Search for the cell housing the specified text and yield its [X, Y] center coordinate. 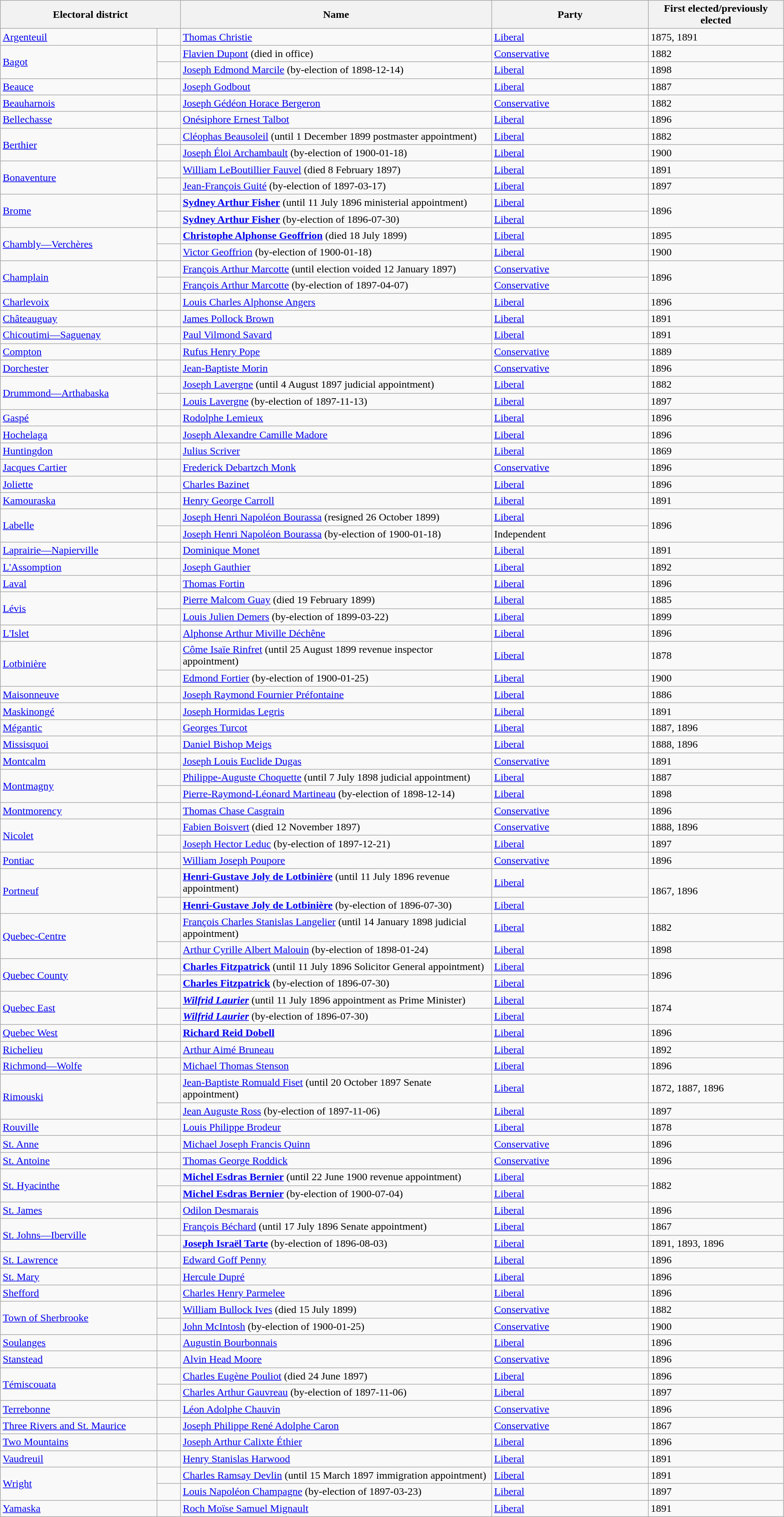
Lévis [79, 608]
Témiscouata [79, 1384]
Paul Vilmond Savard [336, 335]
Hochelaga [79, 434]
Louis Charles Alphonse Angers [336, 302]
Soulanges [79, 1343]
St. Anne [79, 1144]
Compton [79, 352]
Charles Bazinet [336, 484]
Louis Napoléon Champagne (by-election of 1897-03-23) [336, 1492]
1874 [716, 1008]
Pontiac [79, 860]
St. Mary [79, 1276]
Sydney Arthur Fisher (by-election of 1896-07-30) [336, 219]
Edward Goff Penny [336, 1260]
Drummond—Arthabaska [79, 393]
Roch Moïse Samuel Mignault [336, 1508]
1887, 1896 [716, 728]
William Joseph Poupore [336, 860]
Alphonse Arthur Miville Déchêne [336, 633]
Michel Esdras Bernier (until 22 June 1900 revenue appointment) [336, 1177]
1889 [716, 352]
Rufus Henry Pope [336, 352]
Edmond Fortier (by-election of 1900-01-25) [336, 678]
1886 [716, 695]
Lotbinière [79, 664]
St. James [79, 1210]
Richard Reid Dobell [336, 1033]
Joseph Henri Napoléon Bourassa (resigned 26 October 1899) [336, 517]
Jean-Baptiste Romuald Fiset (until 20 October 1897 Senate appointment) [336, 1089]
Daniel Bishop Meigs [336, 744]
Joseph Alexandre Camille Madore [336, 434]
Shefford [79, 1293]
Independent [570, 534]
Côme Isaïe Rinfret (until 25 August 1899 revenue inspector appointment) [336, 655]
Frederick Debartzch Monk [336, 467]
Huntingdon [79, 451]
Gaspé [79, 418]
Wilfrid Laurier (until 11 July 1896 appointment as Prime Minister) [336, 1000]
Joseph Gauthier [336, 567]
Montmagny [79, 786]
Richelieu [79, 1049]
Henri-Gustave Joly de Lotbinière (by-election of 1896-07-30) [336, 905]
John McIntosh (by-election of 1900-01-25) [336, 1326]
Quebec West [79, 1033]
Henry Stanislas Harwood [336, 1459]
Argenteuil [79, 37]
Town of Sherbrooke [79, 1318]
Philippe-Auguste Choquette (until 7 July 1898 judicial appointment) [336, 778]
Montmorency [79, 811]
Jean Auguste Ross (by-election of 1897-11-06) [336, 1111]
Electoral district [90, 15]
1867, 1896 [716, 891]
Augustin Bourbonnais [336, 1343]
Joseph Arthur Calixte Éthier [336, 1442]
Charles Henry Parmelee [336, 1293]
Arthur Cyrille Albert Malouin (by-election of 1898-01-24) [336, 950]
Stanstead [79, 1359]
1891, 1893, 1896 [716, 1243]
Labelle [79, 526]
Brome [79, 211]
Henri-Gustave Joly de Lotbinière (until 11 July 1896 revenue appointment) [336, 883]
Michael Joseph Francis Quinn [336, 1144]
Missisquoi [79, 744]
Joseph Hector Leduc (by-election of 1897-12-21) [336, 844]
St. Antoine [79, 1161]
1869 [716, 451]
Jacques Cartier [79, 467]
Thomas Fortin [336, 584]
Dominique Monet [336, 550]
Charles Eugène Pouliot (died 24 June 1897) [336, 1376]
Joseph Éloi Archambault (by-election of 1900-01-18) [336, 153]
Jean-Baptiste Morin [336, 368]
Name [336, 15]
Joseph Gédéon Horace Bergeron [336, 103]
Mégantic [79, 728]
Léon Adolphe Chauvin [336, 1409]
Arthur Aimé Bruneau [336, 1049]
Odilon Desmarais [336, 1210]
Richmond—Wolfe [79, 1066]
Châteauguay [79, 319]
1872, 1887, 1896 [716, 1089]
Bellechasse [79, 120]
Rodolphe Lemieux [336, 418]
Terrebonne [79, 1409]
Joseph Hormidas Legris [336, 711]
Chambly—Verchères [79, 244]
Joseph Godbout [336, 87]
Sydney Arthur Fisher (until 11 July 1896 ministerial appointment) [336, 202]
1899 [716, 617]
François Béchard (until 17 July 1896 Senate appointment) [336, 1227]
Nicolet [79, 836]
Chicoutimi—Saguenay [79, 335]
Charles Ramsay Devlin (until 15 March 1897 immigration appointment) [336, 1475]
Laval [79, 584]
First elected/previously elected [716, 15]
Quebec-Centre [79, 936]
Kamouraska [79, 501]
Henry George Carroll [336, 501]
Victor Geoffrion (by-election of 1900-01-18) [336, 252]
St. Hyacinthe [79, 1185]
Wilfrid Laurier (by-election of 1896-07-30) [336, 1016]
Onésiphore Ernest Talbot [336, 120]
Louis Lavergne (by-election of 1897-11-13) [336, 401]
Yamaska [79, 1508]
1875, 1891 [716, 37]
Bonaventure [79, 178]
Joseph Edmond Marcile (by-election of 1898-12-14) [336, 70]
Beauce [79, 87]
Maskinongé [79, 711]
François Charles Stanislas Langelier (until 14 January 1898 judicial appointment) [336, 928]
Georges Turcot [336, 728]
Charles Fitzpatrick (by-election of 1896-07-30) [336, 983]
Joseph Philippe René Adolphe Caron [336, 1426]
Bagot [79, 62]
Louis Philippe Brodeur [336, 1128]
St. Johns—Iberville [79, 1235]
Cléophas Beausoleil (until 1 December 1899 postmaster appointment) [336, 136]
Jean-François Guité (by-election of 1897-03-17) [336, 186]
Flavien Dupont (died in office) [336, 54]
Michel Esdras Bernier (by-election of 1900-07-04) [336, 1194]
Christophe Alphonse Geoffrion (died 18 July 1899) [336, 236]
William Bullock Ives (died 15 July 1899) [336, 1309]
William LeBoutillier Fauvel (died 8 February 1897) [336, 169]
Dorchester [79, 368]
Three Rivers and St. Maurice [79, 1426]
Quebec East [79, 1008]
L'Islet [79, 633]
Montcalm [79, 761]
Beauharnois [79, 103]
Thomas Christie [336, 37]
Charlevoix [79, 302]
Champlain [79, 277]
Rimouski [79, 1097]
L'Assomption [79, 567]
Laprairie—Napierville [79, 550]
1895 [716, 236]
Louis Julien Demers (by-election of 1899-03-22) [336, 617]
François Arthur Marcotte (until election voided 12 January 1897) [336, 269]
Two Mountains [79, 1442]
Portneuf [79, 891]
Joseph Raymond Fournier Préfontaine [336, 695]
Joseph Henri Napoléon Bourassa (by-election of 1900-01-18) [336, 534]
Vaudreuil [79, 1459]
1885 [716, 600]
St. Lawrence [79, 1260]
Joseph Lavergne (until 4 August 1897 judicial appointment) [336, 385]
Quebec County [79, 975]
Thomas Chase Casgrain [336, 811]
Pierre Malcom Guay (died 19 February 1899) [336, 600]
Joseph Louis Euclide Dugas [336, 761]
Joseph Israël Tarte (by-election of 1896-08-03) [336, 1243]
James Pollock Brown [336, 319]
Charles Fitzpatrick (until 11 July 1896 Solicitor General appointment) [336, 967]
Julius Scriver [336, 451]
Alvin Head Moore [336, 1359]
Maisonneuve [79, 695]
Hercule Dupré [336, 1276]
Fabien Boisvert (died 12 November 1897) [336, 827]
Michael Thomas Stenson [336, 1066]
Thomas George Roddick [336, 1161]
Berthier [79, 144]
Joliette [79, 484]
Charles Arthur Gauvreau (by-election of 1897-11-06) [336, 1393]
Party [570, 15]
Wright [79, 1483]
Pierre-Raymond-Léonard Martineau (by-election of 1898-12-14) [336, 794]
Rouville [79, 1128]
François Arthur Marcotte (by-election of 1897-04-07) [336, 285]
